Return the (X, Y) coordinate for the center point of the cell that contains the specified text.  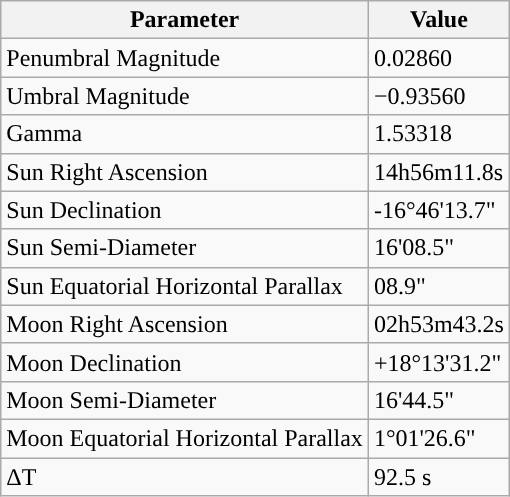
1.53318 (438, 134)
Sun Equatorial Horizontal Parallax (185, 286)
Moon Declination (185, 362)
Parameter (185, 20)
16'08.5" (438, 248)
ΔT (185, 477)
1°01'26.6" (438, 438)
+18°13'31.2" (438, 362)
Moon Equatorial Horizontal Parallax (185, 438)
16'44.5" (438, 400)
92.5 s (438, 477)
-16°46'13.7" (438, 210)
Moon Semi-Diameter (185, 400)
08.9" (438, 286)
Sun Semi-Diameter (185, 248)
Penumbral Magnitude (185, 58)
Moon Right Ascension (185, 324)
02h53m43.2s (438, 324)
−0.93560 (438, 96)
Sun Right Ascension (185, 172)
Sun Declination (185, 210)
14h56m11.8s (438, 172)
Gamma (185, 134)
Umbral Magnitude (185, 96)
0.02860 (438, 58)
Value (438, 20)
